Return (X, Y) of the center of cell containing provided text 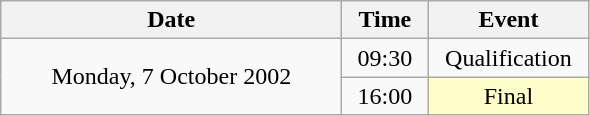
Date (172, 20)
09:30 (385, 58)
Qualification (508, 58)
Time (385, 20)
Monday, 7 October 2002 (172, 77)
Event (508, 20)
16:00 (385, 96)
Final (508, 96)
